Locate the cell with the specified text and output its [X, Y] center coordinate. 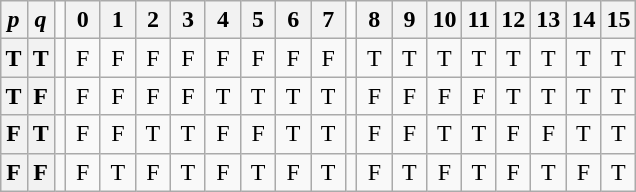
2 [152, 20]
14 [584, 20]
10 [444, 20]
4 [222, 20]
11 [479, 20]
q [40, 20]
8 [374, 20]
3 [188, 20]
7 [328, 20]
p [14, 20]
1 [118, 20]
0 [82, 20]
6 [294, 20]
15 [618, 20]
9 [410, 20]
13 [548, 20]
12 [514, 20]
5 [258, 20]
